Output the [x, y] coordinate of the center of the cell containing the given text.  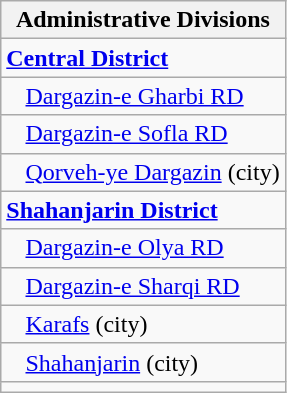
Dargazin-e Sofla RD [143, 134]
Central District [143, 58]
Shahanjarin (city) [143, 362]
Qorveh-ye Dargazin (city) [143, 172]
Dargazin-e Olya RD [143, 248]
Shahanjarin District [143, 210]
Dargazin-e Sharqi RD [143, 286]
Dargazin-e Gharbi RD [143, 96]
Administrative Divisions [143, 20]
Karafs (city) [143, 324]
